Detect which cell encompasses the target text, then output its (x, y) center coordinate. 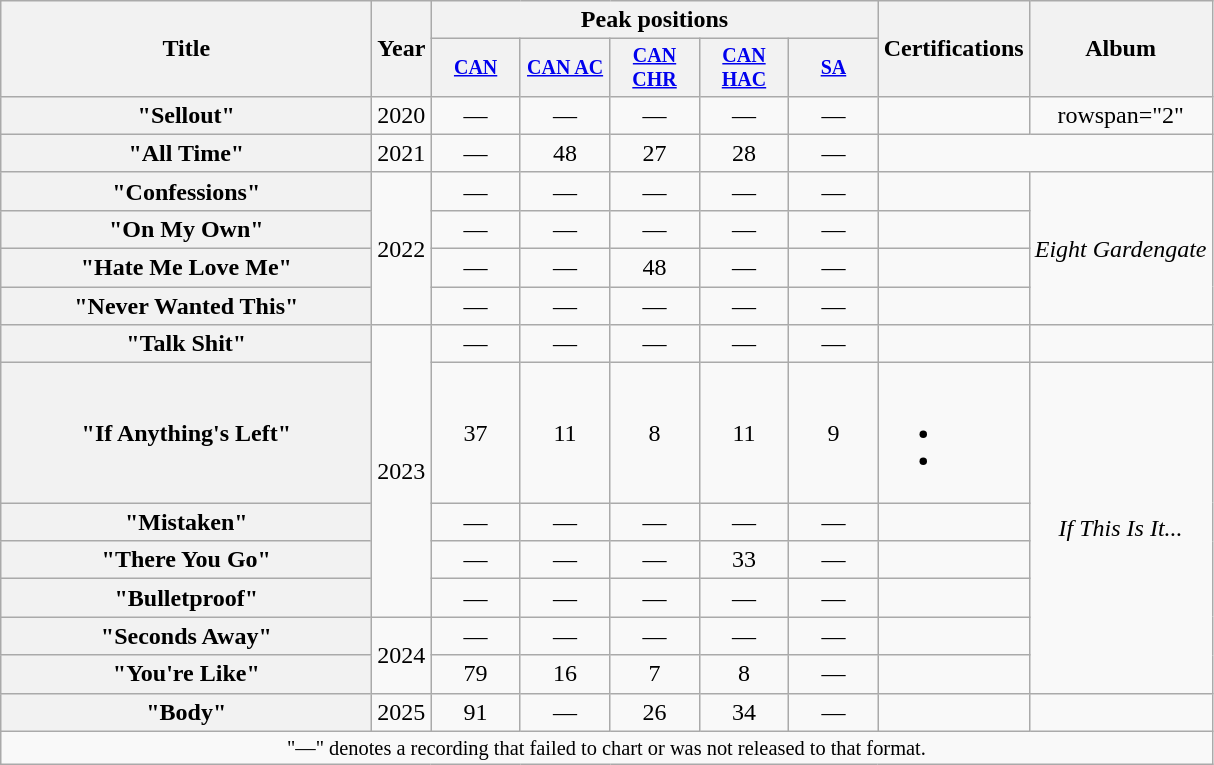
Album (1120, 49)
79 (476, 674)
"Confessions" (186, 191)
"Never Wanted This" (186, 306)
"Hate Me Love Me" (186, 268)
91 (476, 712)
28 (744, 153)
33 (744, 560)
2021 (402, 153)
2025 (402, 712)
CAN (476, 68)
"There You Go" (186, 560)
Eight Gardengate (1120, 248)
"—" denotes a recording that failed to chart or was not released to that format. (606, 748)
2024 (402, 655)
"You're Like" (186, 674)
"On My Own" (186, 229)
37 (476, 433)
rowspan="2" (1120, 115)
2023 (402, 471)
"Body" (186, 712)
2020 (402, 115)
Peak positions (654, 20)
34 (744, 712)
CAN CHR (654, 68)
27 (654, 153)
CAN HAC (744, 68)
7 (654, 674)
Title (186, 49)
SA (834, 68)
"Bulletproof" (186, 598)
"Talk Shit" (186, 344)
Certifications (954, 49)
"All Time" (186, 153)
CAN AC (564, 68)
"Seconds Away" (186, 636)
2022 (402, 248)
"Sellout" (186, 115)
Year (402, 49)
"If Anything's Left" (186, 433)
26 (654, 712)
16 (564, 674)
9 (834, 433)
If This Is It... (1120, 528)
"Mistaken" (186, 522)
